Capture the cell that displays the provided text and extract its [X, Y] central coordinate. 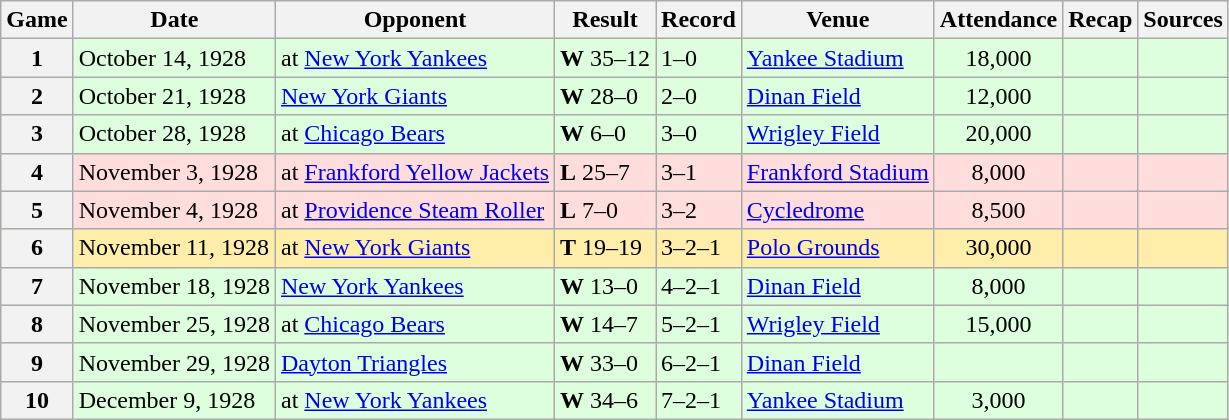
L 25–7 [606, 172]
2–0 [699, 96]
3–2 [699, 210]
30,000 [998, 248]
2 [37, 96]
Date [174, 20]
6 [37, 248]
12,000 [998, 96]
Result [606, 20]
W 6–0 [606, 134]
New York Yankees [414, 286]
New York Giants [414, 96]
Venue [838, 20]
Record [699, 20]
November 25, 1928 [174, 324]
November 29, 1928 [174, 362]
W 35–12 [606, 58]
Polo Grounds [838, 248]
October 28, 1928 [174, 134]
W 28–0 [606, 96]
5–2–1 [699, 324]
T 19–19 [606, 248]
3–1 [699, 172]
Attendance [998, 20]
W 14–7 [606, 324]
15,000 [998, 324]
W 13–0 [606, 286]
1–0 [699, 58]
9 [37, 362]
L 7–0 [606, 210]
7–2–1 [699, 400]
4 [37, 172]
October 21, 1928 [174, 96]
5 [37, 210]
1 [37, 58]
8,500 [998, 210]
November 18, 1928 [174, 286]
November 3, 1928 [174, 172]
3–0 [699, 134]
3,000 [998, 400]
Frankford Stadium [838, 172]
6–2–1 [699, 362]
November 4, 1928 [174, 210]
at Frankford Yellow Jackets [414, 172]
18,000 [998, 58]
10 [37, 400]
3–2–1 [699, 248]
W 34–6 [606, 400]
W 33–0 [606, 362]
4–2–1 [699, 286]
Dayton Triangles [414, 362]
Game [37, 20]
3 [37, 134]
at Providence Steam Roller [414, 210]
Opponent [414, 20]
November 11, 1928 [174, 248]
Recap [1100, 20]
at New York Giants [414, 248]
Sources [1184, 20]
October 14, 1928 [174, 58]
20,000 [998, 134]
7 [37, 286]
Cycledrome [838, 210]
8 [37, 324]
December 9, 1928 [174, 400]
